Return (x, y) of the center of cell containing provided text 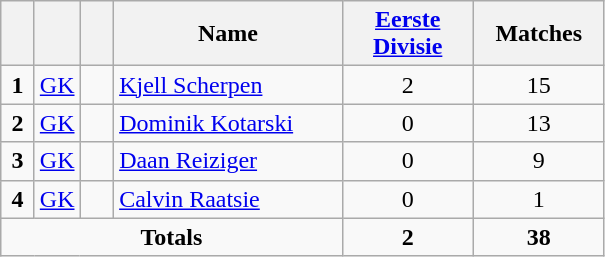
9 (538, 161)
Calvin Raatsie (228, 199)
3 (18, 161)
13 (538, 123)
15 (538, 85)
Kjell Scherpen (228, 85)
Totals (172, 237)
Dominik Kotarski (228, 123)
Name (228, 34)
Daan Reiziger (228, 161)
Eerste Divisie (408, 34)
38 (538, 237)
4 (18, 199)
Matches (538, 34)
